Return the [X, Y] coordinate for the center point of the cell that contains the specified text.  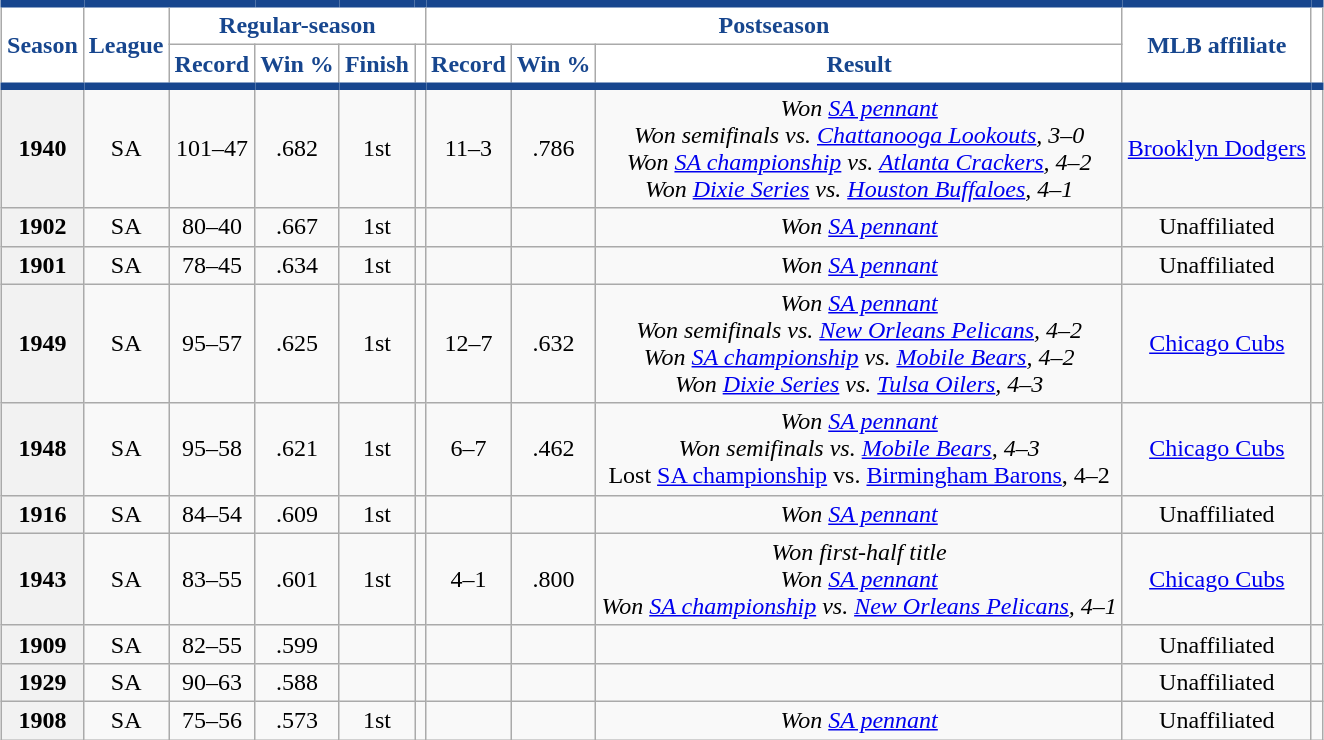
1908 [43, 720]
Won first-half titleWon SA pennantWon SA championship vs. New Orleans Pelicans, 4–1 [859, 579]
78–45 [212, 265]
1901 [43, 265]
.609 [298, 514]
.800 [554, 579]
Postseason [774, 24]
83–55 [212, 579]
1916 [43, 514]
Result [859, 66]
.625 [298, 344]
.601 [298, 579]
.462 [554, 449]
1943 [43, 579]
4–1 [469, 579]
12–7 [469, 344]
.634 [298, 265]
.588 [298, 682]
95–58 [212, 449]
.632 [554, 344]
Finish [376, 66]
11–3 [469, 147]
Regular-season [298, 24]
80–40 [212, 227]
6–7 [469, 449]
1948 [43, 449]
1949 [43, 344]
82–55 [212, 644]
MLB affiliate [1216, 45]
1909 [43, 644]
.667 [298, 227]
Brooklyn Dodgers [1216, 147]
.682 [298, 147]
95–57 [212, 344]
.786 [554, 147]
90–63 [212, 682]
League [126, 45]
.573 [298, 720]
101–47 [212, 147]
1902 [43, 227]
84–54 [212, 514]
Season [43, 45]
75–56 [212, 720]
Won SA pennantWon semifinals vs. Mobile Bears, 4–3Lost SA championship vs. Birmingham Barons, 4–2 [859, 449]
Won SA pennantWon semifinals vs. Chattanooga Lookouts, 3–0Won SA championship vs. Atlanta Crackers, 4–2Won Dixie Series vs. Houston Buffaloes, 4–1 [859, 147]
.621 [298, 449]
Won SA pennantWon semifinals vs. New Orleans Pelicans, 4–2Won SA championship vs. Mobile Bears, 4–2Won Dixie Series vs. Tulsa Oilers, 4–3 [859, 344]
.599 [298, 644]
1929 [43, 682]
1940 [43, 147]
